Find where the given text appears and provide that cell's center as (x, y) coordinate. 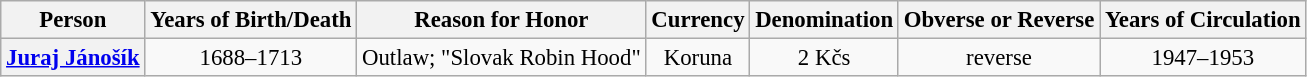
Years of Birth/Death (251, 20)
Person (73, 20)
1688–1713 (251, 58)
reverse (998, 58)
Koruna (698, 58)
Denomination (824, 20)
Juraj Jánošík (73, 58)
Years of Circulation (1203, 20)
Currency (698, 20)
Outlaw; "Slovak Robin Hood" (502, 58)
1947–1953 (1203, 58)
2 Kčs (824, 58)
Obverse or Reverse (998, 20)
Reason for Honor (502, 20)
